Output the (x, y) coordinate of the center of the cell containing the given text.  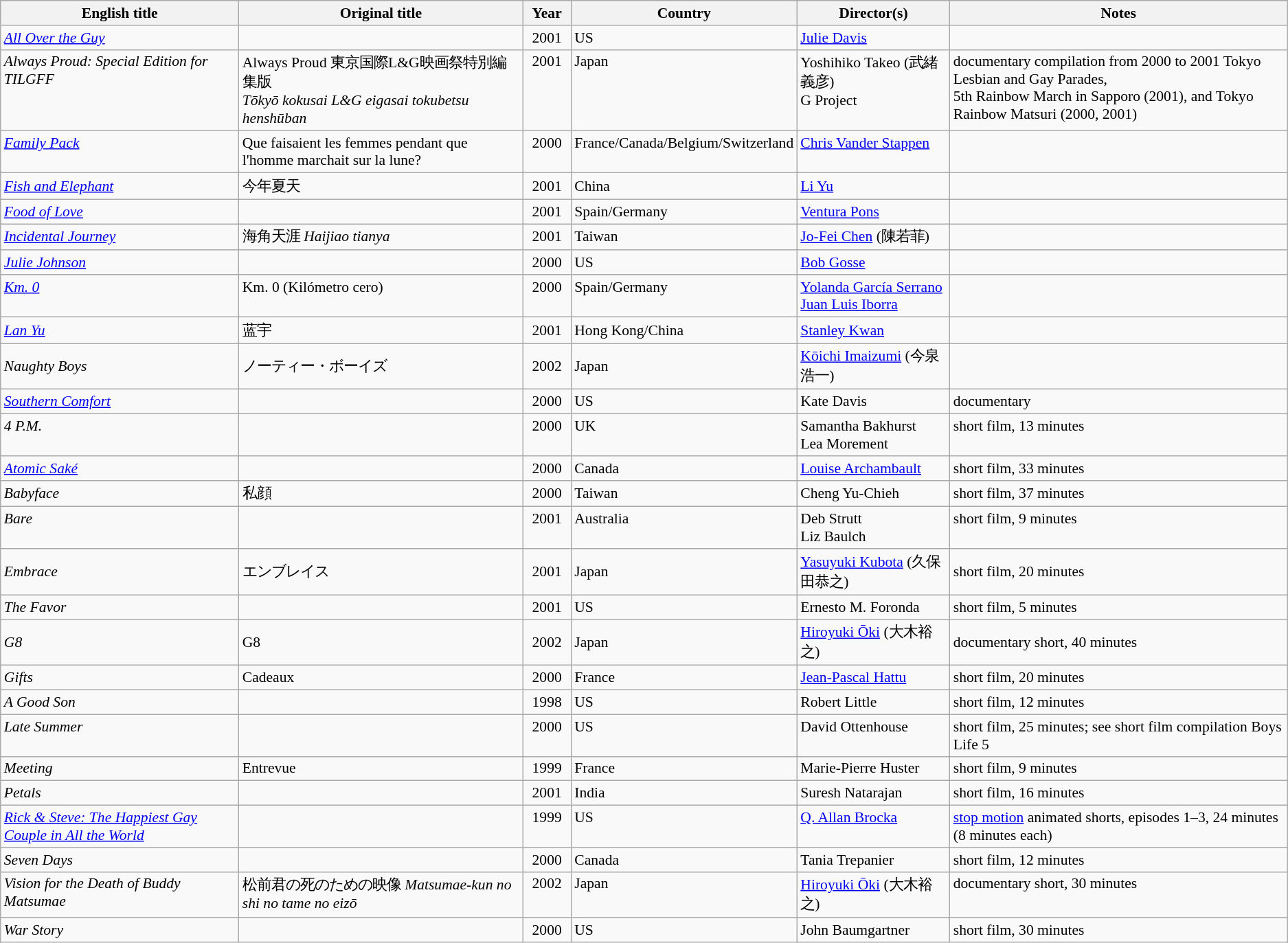
4 P.M. (120, 435)
Chris Vander Stappen (873, 152)
Gifts (120, 678)
Tania Trepanier (873, 860)
Yasuyuki Kubota (久保田恭之) (873, 571)
Southern Comfort (120, 402)
France/Canada/Belgium/Switzerland (684, 152)
documentary compilation from 2000 to 2001 Tokyo Lesbian and Gay Parades, 5th Rainbow March in Sapporo (2001), and Tokyo Rainbow Matsuri (2000, 2001) (1118, 90)
Jo-Fei Chen (陳若菲) (873, 238)
Vision for the Death of Buddy Matsumae (120, 894)
Kate Davis (873, 402)
John Baumgartner (873, 931)
Country (684, 13)
documentary (1118, 402)
David Ottenhouse (873, 735)
Samantha Bakhurst Lea Morement (873, 435)
Km. 0 (Kilómetro cero) (381, 295)
Petals (120, 793)
蓝宇 (381, 330)
今年夏天 (381, 187)
Bare (120, 527)
Always Proud 東京国際L&G映画祭特別編集版 Tōkyō kokusai L&G eigasai tokubetsu henshūban (381, 90)
Deb Strutt Liz Baulch (873, 527)
松前君の死のための映像 Matsumae-kun no shi no tame no eizō (381, 894)
Cadeaux (381, 678)
Babyface (120, 493)
Que faisaient les femmes pendant que l'homme marchait sur la lune? (381, 152)
Ventura Pons (873, 212)
Hong Kong/China (684, 330)
short film, 30 minutes (1118, 931)
A Good Son (120, 703)
Food of Love (120, 212)
Lan Yu (120, 330)
1998 (547, 703)
Rick & Steve: The Happiest Gay Couple in All the World (120, 827)
Q. Allan Brocka (873, 827)
Km. 0 (120, 295)
Ernesto M. Foronda (873, 607)
short film, 25 minutes; see short film compilation Boys Life 5 (1118, 735)
Late Summer (120, 735)
Li Yu (873, 187)
Robert Little (873, 703)
Yolanda García Serrano Juan Luis Iborra (873, 295)
All Over the Guy (120, 38)
short film, 5 minutes (1118, 607)
short film, 13 minutes (1118, 435)
documentary short, 30 minutes (1118, 894)
Cheng Yu-Chieh (873, 493)
Incidental Journey (120, 238)
Entrevue (381, 769)
Julie Davis (873, 38)
short film, 33 minutes (1118, 468)
Year (547, 13)
Always Proud: Special Edition for TILGFF (120, 90)
Original title (381, 13)
Meeting (120, 769)
海角天涯 Haijiao tianya (381, 238)
Family Pack (120, 152)
エンブレイス (381, 571)
Julie Johnson (120, 263)
Yoshihiko Takeo (武緒義彦) G Project (873, 90)
Seven Days (120, 860)
Louise Archambault (873, 468)
English title (120, 13)
Stanley Kwan (873, 330)
Jean-Pascal Hattu (873, 678)
Notes (1118, 13)
stop motion animated shorts, episodes 1–3, 24 minutes (8 minutes each) (1118, 827)
Fish and Elephant (120, 187)
Naughty Boys (120, 367)
War Story (120, 931)
The Favor (120, 607)
Embrace (120, 571)
私顔 (381, 493)
Kōichi Imaizumi (今泉浩一) (873, 367)
UK (684, 435)
documentary short, 40 minutes (1118, 643)
Director(s) (873, 13)
Bob Gosse (873, 263)
short film, 37 minutes (1118, 493)
China (684, 187)
Suresh Natarajan (873, 793)
Atomic Saké (120, 468)
Australia (684, 527)
Marie-Pierre Huster (873, 769)
ノーティー・ボーイズ (381, 367)
short film, 16 minutes (1118, 793)
India (684, 793)
